Identify which cell holds the provided text, then report its (X, Y) central coordinate. 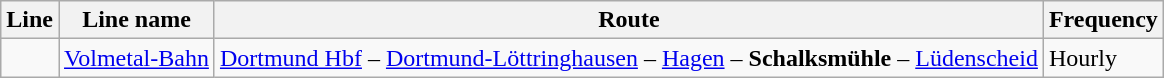
Hourly (1103, 58)
Dortmund Hbf – Dortmund-Löttringhausen – Hagen – Schalksmühle – Lüdenscheid (628, 58)
Frequency (1103, 20)
Volmetal-Bahn (136, 58)
Line (30, 20)
Line name (136, 20)
Route (628, 20)
